Identify which cell holds the provided text, then report its (X, Y) central coordinate. 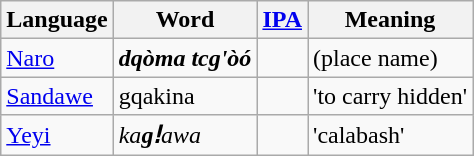
Sandawe (57, 96)
Word (185, 20)
Language (57, 20)
'calabash' (390, 135)
dqòma tcg'òó (185, 58)
Yeyi (57, 135)
Meaning (390, 20)
Naro (57, 58)
IPA (282, 20)
'to carry hidden' (390, 96)
kagǃawa (185, 135)
gqakina (185, 96)
(place name) (390, 58)
